Detect which cell encompasses the target text, then output its (x, y) center coordinate. 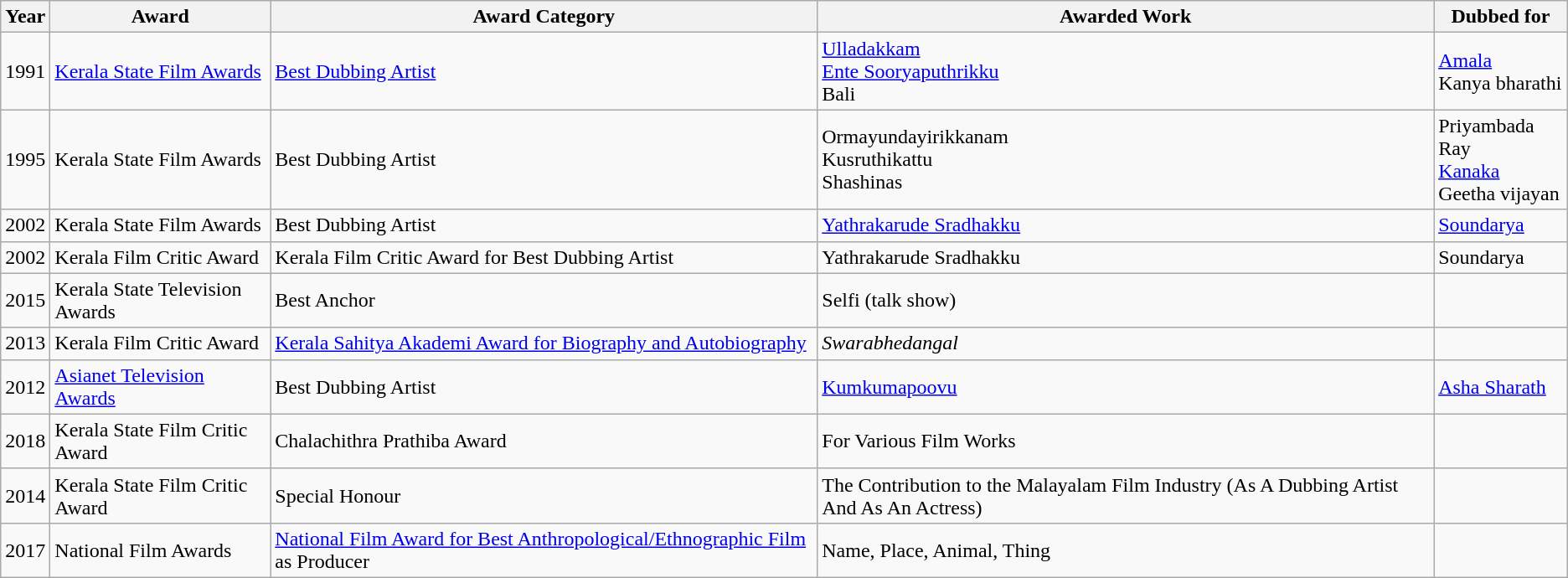
Special Honour (544, 496)
Kerala State Television Awards (161, 300)
1995 (25, 159)
Swarabhedangal (1126, 343)
Year (25, 17)
2017 (25, 550)
For Various Film Works (1126, 441)
1991 (25, 71)
Asha Sharath (1501, 387)
Name, Place, Animal, Thing (1126, 550)
Award (161, 17)
Award Category (544, 17)
Priyambada RayKanakaGeetha vijayan (1501, 159)
The Contribution to the Malayalam Film Industry (As A Dubbing Artist And As An Actress) (1126, 496)
2012 (25, 387)
Selfi (talk show) (1126, 300)
2013 (25, 343)
Kerala Sahitya Akademi Award for Biography and Autobiography (544, 343)
Best Anchor (544, 300)
AmalaKanya bharathi (1501, 71)
Asianet Television Awards (161, 387)
2018 (25, 441)
National Film Awards (161, 550)
OrmayundayirikkanamKusruthikattuShashinas (1126, 159)
Kumkumapoovu (1126, 387)
Dubbed for (1501, 17)
2015 (25, 300)
UlladakkamEnte SooryaputhrikkuBali (1126, 71)
Awarded Work (1126, 17)
2014 (25, 496)
Kerala Film Critic Award for Best Dubbing Artist (544, 257)
National Film Award for Best Anthropological/Ethnographic Film as Producer (544, 550)
Chalachithra Prathiba Award (544, 441)
